Identify which cell holds the provided text, then report its [X, Y] central coordinate. 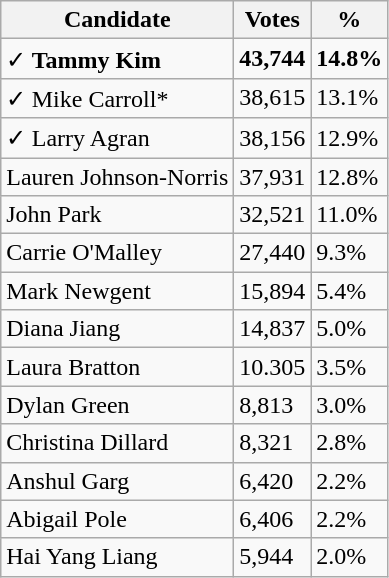
✓ Larry Agran [118, 138]
Christina Dillard [118, 443]
2.0% [350, 557]
2.8% [350, 443]
15,894 [272, 291]
✓ Mike Carroll* [118, 98]
12.9% [350, 138]
Diana Jiang [118, 329]
8,813 [272, 405]
12.8% [350, 177]
Votes [272, 20]
11.0% [350, 215]
6,420 [272, 481]
27,440 [272, 253]
3.5% [350, 367]
14.8% [350, 59]
3.0% [350, 405]
5,944 [272, 557]
6,406 [272, 519]
Lauren Johnson-Norris [118, 177]
John Park [118, 215]
Carrie O'Malley [118, 253]
Dylan Green [118, 405]
✓ Tammy Kim [118, 59]
5.4% [350, 291]
Abigail Pole [118, 519]
37,931 [272, 177]
5.0% [350, 329]
8,321 [272, 443]
10.305 [272, 367]
Hai Yang Liang [118, 557]
9.3% [350, 253]
Laura Bratton [118, 367]
Candidate [118, 20]
38,156 [272, 138]
38,615 [272, 98]
43,744 [272, 59]
32,521 [272, 215]
13.1% [350, 98]
Anshul Garg [118, 481]
14,837 [272, 329]
% [350, 20]
Mark Newgent [118, 291]
